Provide the (x, y) coordinate of the cell's center where the given text is located.  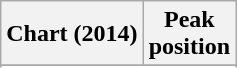
Peakposition (189, 34)
Chart (2014) (72, 34)
